Find where the given text appears and provide that cell's center as (x, y) coordinate. 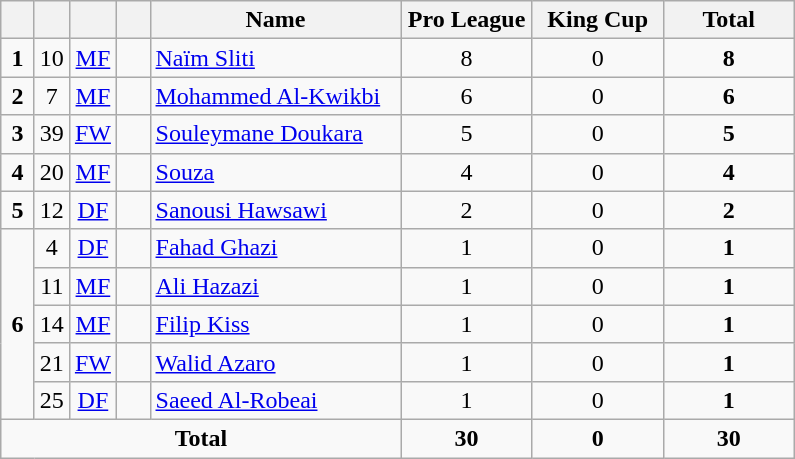
Pro League (466, 20)
20 (52, 172)
25 (52, 400)
Souleymane Doukara (276, 134)
Fahad Ghazi (276, 248)
39 (52, 134)
12 (52, 210)
Naïm Sliti (276, 58)
3 (18, 134)
Saeed Al-Robeai (276, 400)
Sanousi Hawsawi (276, 210)
7 (52, 96)
14 (52, 324)
21 (52, 362)
Walid Azaro (276, 362)
Souza (276, 172)
10 (52, 58)
Mohammed Al-Kwikbi (276, 96)
Ali Hazazi (276, 286)
King Cup (598, 20)
Filip Kiss (276, 324)
11 (52, 286)
Name (276, 20)
